Return the [X, Y] coordinate for the center point of the cell that contains the specified text.  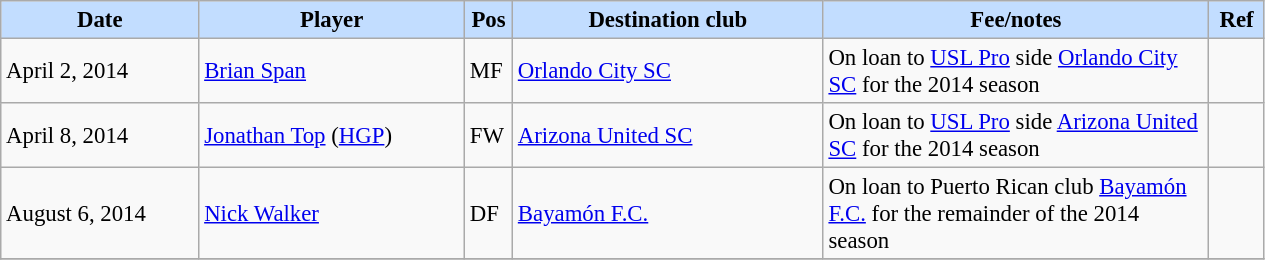
Date [100, 20]
Destination club [668, 20]
Bayamón F.C. [668, 214]
April 8, 2014 [100, 136]
Arizona United SC [668, 136]
Ref [1237, 20]
Orlando City SC [668, 72]
Fee/notes [1016, 20]
FW [488, 136]
On loan to Puerto Rican club Bayamón F.C. for the remainder of the 2014 season [1016, 214]
April 2, 2014 [100, 72]
Player [332, 20]
Pos [488, 20]
August 6, 2014 [100, 214]
On loan to USL Pro side Arizona United SC for the 2014 season [1016, 136]
MF [488, 72]
Brian Span [332, 72]
Jonathan Top (HGP) [332, 136]
Nick Walker [332, 214]
On loan to USL Pro side Orlando City SC for the 2014 season [1016, 72]
DF [488, 214]
